Identify which cell holds the provided text, then report its [x, y] central coordinate. 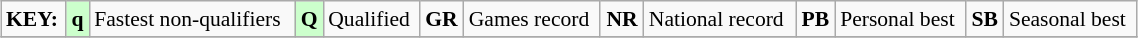
q [78, 19]
Games record [532, 19]
SB [985, 19]
Fastest non-qualifiers [192, 19]
Personal best [900, 19]
National record [720, 19]
Seasonal best [1070, 19]
NR [622, 19]
PB [816, 19]
Qualified [371, 19]
Q [309, 19]
KEY: [34, 19]
GR [442, 19]
